Return the [x, y] coordinate for the center point of the cell that contains the specified text.  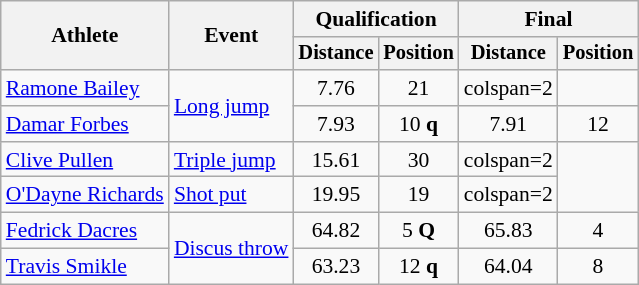
Triple jump [232, 160]
12 q [418, 267]
8 [598, 267]
5 Q [418, 231]
Ramone Bailey [85, 88]
Qualification [376, 19]
Long jump [232, 106]
19 [418, 195]
4 [598, 231]
21 [418, 88]
Damar Forbes [85, 124]
Travis Smikle [85, 267]
Clive Pullen [85, 160]
Final [548, 19]
Fedrick Dacres [85, 231]
Event [232, 36]
19.95 [336, 195]
Shot put [232, 195]
64.82 [336, 231]
12 [598, 124]
15.61 [336, 160]
63.23 [336, 267]
65.83 [508, 231]
64.04 [508, 267]
10 q [418, 124]
7.91 [508, 124]
Athlete [85, 36]
30 [418, 160]
Discus throw [232, 248]
7.93 [336, 124]
O'Dayne Richards [85, 195]
7.76 [336, 88]
